Pinpoint the cell where the given text exists, returning its (X, Y) midpoint coordinate. 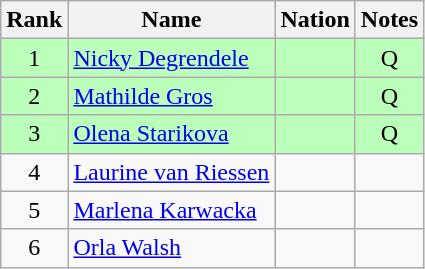
5 (34, 210)
Orla Walsh (172, 248)
6 (34, 248)
Laurine van Riessen (172, 172)
Notes (389, 20)
Olena Starikova (172, 134)
Nicky Degrendele (172, 58)
2 (34, 96)
Rank (34, 20)
Mathilde Gros (172, 96)
1 (34, 58)
Name (172, 20)
3 (34, 134)
Marlena Karwacka (172, 210)
Nation (315, 20)
4 (34, 172)
